Output the (X, Y) coordinate of the center of the cell containing the given text.  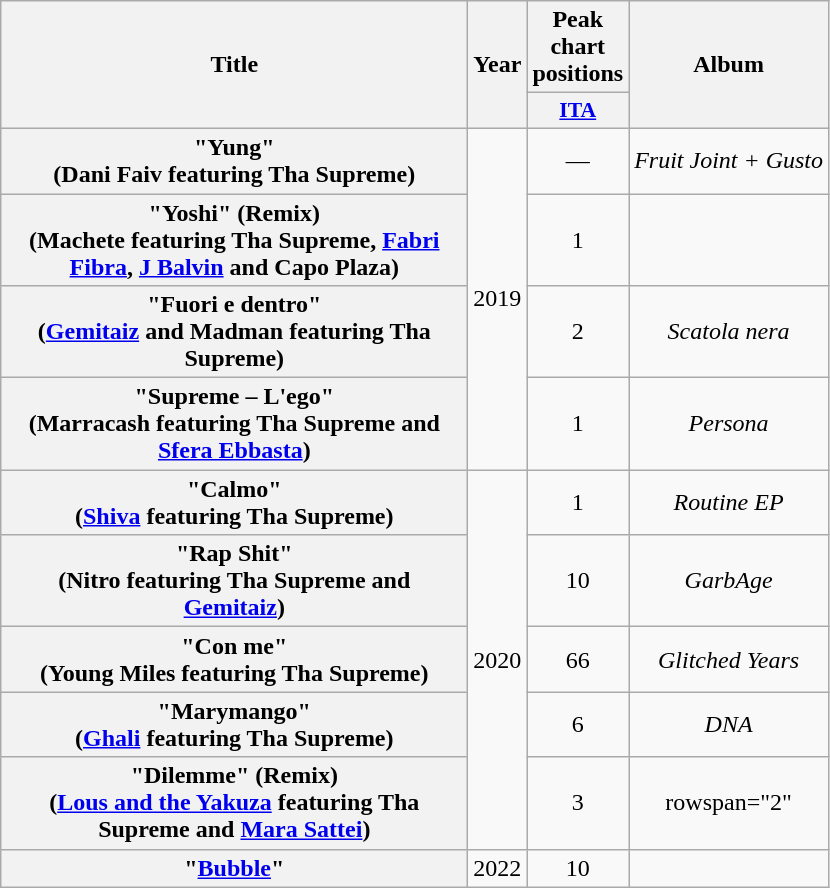
Routine EP (729, 502)
3 (578, 803)
"Yung"(Dani Faiv featuring Tha Supreme) (234, 160)
Scatola nera (729, 332)
"Yoshi" (Remix)(Machete featuring Tha Supreme, Fabri Fibra, J Balvin and Capo Plaza) (234, 240)
Peak chart positions (578, 47)
"Con me"(Young Miles featuring Tha Supreme) (234, 660)
Glitched Years (729, 660)
2022 (498, 868)
GarbAge (729, 581)
Album (729, 65)
"Dilemme" (Remix)(Lous and the Yakuza featuring Tha Supreme and Mara Sattei) (234, 803)
"Bubble" (234, 868)
"Supreme – L'ego"(Marracash featuring Tha Supreme and Sfera Ebbasta) (234, 424)
2 (578, 332)
2019 (498, 298)
— (578, 160)
"Marymango"(Ghali featuring Tha Supreme) (234, 724)
Persona (729, 424)
"Calmo"(Shiva featuring Tha Supreme) (234, 502)
"Rap Shit"(Nitro featuring Tha Supreme and Gemitaiz) (234, 581)
ITA (578, 111)
6 (578, 724)
Fruit Joint + Gusto (729, 160)
Title (234, 65)
"Fuori e dentro"(Gemitaiz and Madman featuring Tha Supreme) (234, 332)
66 (578, 660)
DNA (729, 724)
2020 (498, 660)
rowspan="2" (729, 803)
Year (498, 65)
